Provide the [x, y] coordinate of the cell's center where the given text is located.  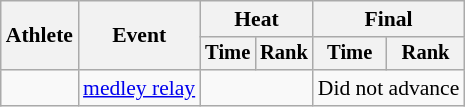
Athlete [40, 36]
Event [139, 36]
Heat [256, 19]
Final [389, 19]
medley relay [139, 88]
Did not advance [389, 88]
